Locate the cell with the specified text and output its [X, Y] center coordinate. 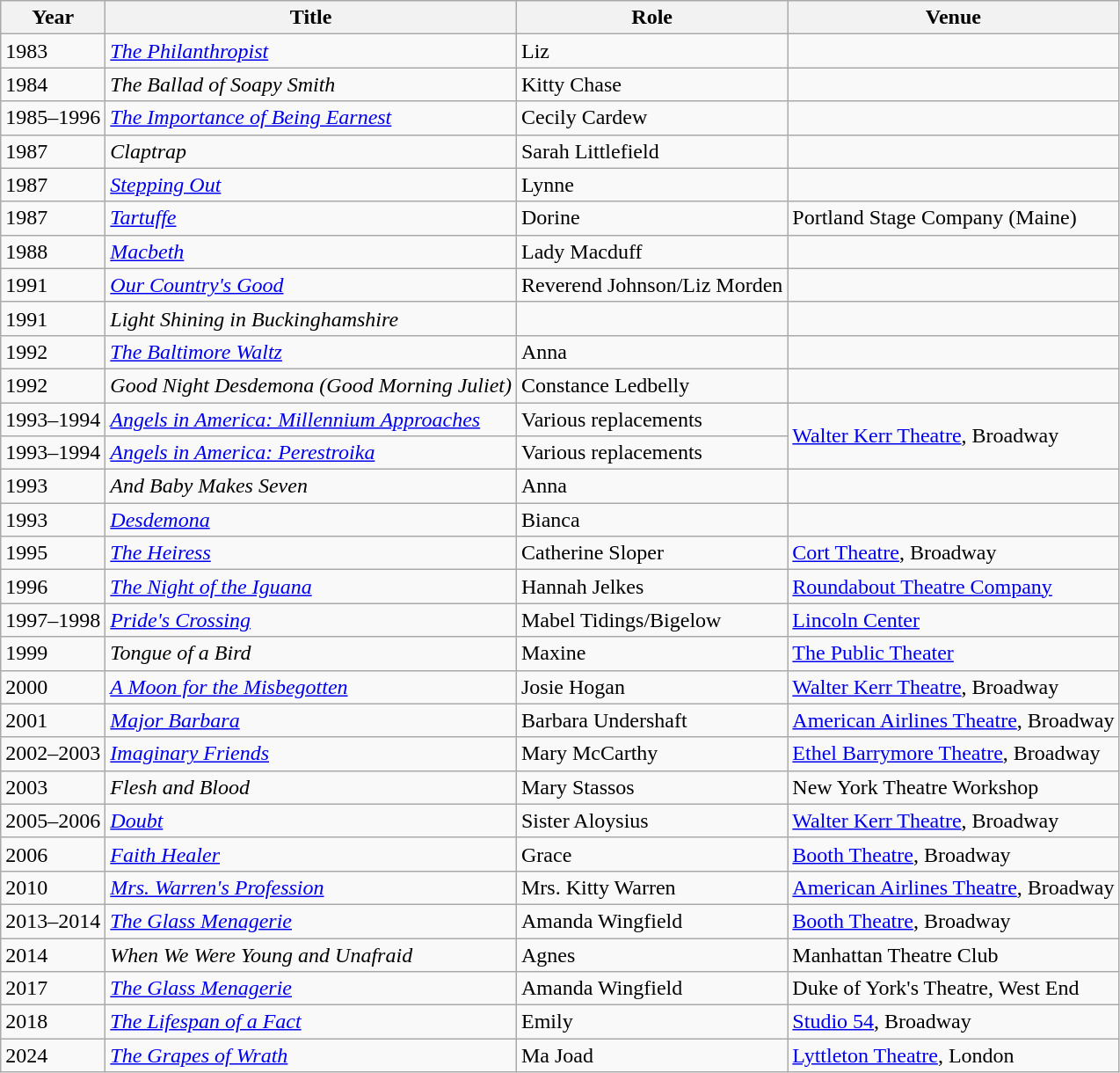
Stepping Out [311, 185]
Ethel Barrymore Theatre, Broadway [953, 754]
1996 [53, 587]
Portland Stage Company (Maine) [953, 218]
Hannah Jelkes [651, 587]
Josie Hogan [651, 687]
Constance Ledbelly [651, 385]
The Grapes of Wrath [311, 1055]
Barbara Undershaft [651, 720]
The Heiress [311, 553]
Claptrap [311, 151]
Studio 54, Broadway [953, 1022]
1985–1996 [53, 118]
2003 [53, 787]
Ma Joad [651, 1055]
Year [53, 18]
Dorine [651, 218]
Grace [651, 854]
And Baby Makes Seven [311, 486]
Lady Macduff [651, 252]
2024 [53, 1055]
Mary McCarthy [651, 754]
Desdemona [311, 520]
1997–1998 [53, 620]
2014 [53, 954]
1999 [53, 653]
Bianca [651, 520]
Lynne [651, 185]
Venue [953, 18]
Good Night Desdemona (Good Morning Juliet) [311, 385]
2006 [53, 854]
Flesh and Blood [311, 787]
Sarah Littlefield [651, 151]
1984 [53, 84]
1983 [53, 51]
Sister Aloysius [651, 821]
1988 [53, 252]
Duke of York's Theatre, West End [953, 989]
Mary Stassos [651, 787]
Liz [651, 51]
Our Country's Good [311, 285]
2013–2014 [53, 921]
Angels in America: Perestroika [311, 453]
Cort Theatre, Broadway [953, 553]
Macbeth [311, 252]
The Lifespan of a Fact [311, 1022]
2002–2003 [53, 754]
Kitty Chase [651, 84]
Tartuffe [311, 218]
Reverend Johnson/Liz Morden [651, 285]
The Importance of Being Earnest [311, 118]
2018 [53, 1022]
Imaginary Friends [311, 754]
When We Were Young and Unafraid [311, 954]
Cecily Cardew [651, 118]
The Public Theater [953, 653]
New York Theatre Workshop [953, 787]
Emily [651, 1022]
Doubt [311, 821]
2005–2006 [53, 821]
1995 [53, 553]
Angels in America: Millennium Approaches [311, 420]
Mrs. Warren's Profession [311, 887]
A Moon for the Misbegotten [311, 687]
2017 [53, 989]
Title [311, 18]
Light Shining in Buckinghamshire [311, 318]
Pride's Crossing [311, 620]
Manhattan Theatre Club [953, 954]
The Philanthropist [311, 51]
Role [651, 18]
Catherine Sloper [651, 553]
Mabel Tidings/Bigelow [651, 620]
Major Barbara [311, 720]
Faith Healer [311, 854]
Roundabout Theatre Company [953, 587]
Tongue of a Bird [311, 653]
Lincoln Center [953, 620]
2001 [53, 720]
Mrs. Kitty Warren [651, 887]
2000 [53, 687]
The Night of the Iguana [311, 587]
The Ballad of Soapy Smith [311, 84]
Maxine [651, 653]
Agnes [651, 954]
2010 [53, 887]
The Baltimore Waltz [311, 352]
Lyttleton Theatre, London [953, 1055]
